Scan for the cell matching the given text and deliver its [X, Y] coordinate at center. 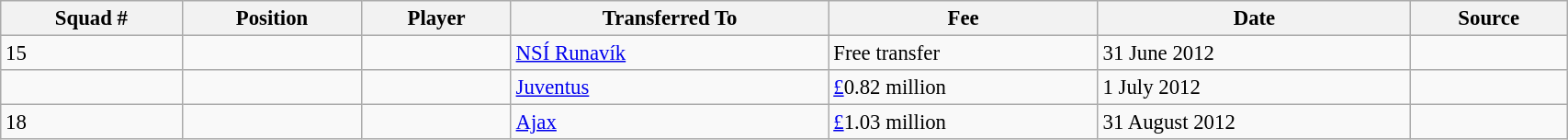
18 [92, 122]
15 [92, 53]
Juventus [670, 87]
Source [1489, 18]
£1.03 million [963, 122]
Transferred To [670, 18]
1 July 2012 [1255, 87]
Player [436, 18]
Ajax [670, 122]
Date [1255, 18]
Fee [963, 18]
31 June 2012 [1255, 53]
Free transfer [963, 53]
Squad # [92, 18]
31 August 2012 [1255, 122]
£0.82 million [963, 87]
Position [272, 18]
NSÍ Runavík [670, 53]
